Identify which cell holds the provided text, then report its [X, Y] central coordinate. 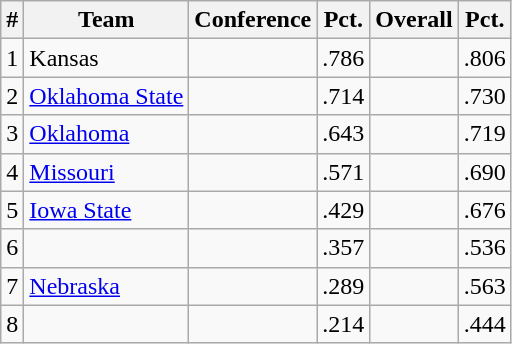
.714 [344, 96]
5 [12, 210]
Missouri [106, 172]
.214 [344, 324]
6 [12, 248]
Overall [414, 20]
Nebraska [106, 286]
7 [12, 286]
.690 [484, 172]
2 [12, 96]
Team [106, 20]
.719 [484, 134]
.806 [484, 58]
8 [12, 324]
Iowa State [106, 210]
.357 [344, 248]
Oklahoma [106, 134]
# [12, 20]
.786 [344, 58]
3 [12, 134]
4 [12, 172]
Conference [253, 20]
.730 [484, 96]
Oklahoma State [106, 96]
.536 [484, 248]
.571 [344, 172]
.643 [344, 134]
.563 [484, 286]
.676 [484, 210]
.289 [344, 286]
Kansas [106, 58]
.429 [344, 210]
1 [12, 58]
.444 [484, 324]
